Output the [X, Y] coordinate of the center of the cell containing the given text.  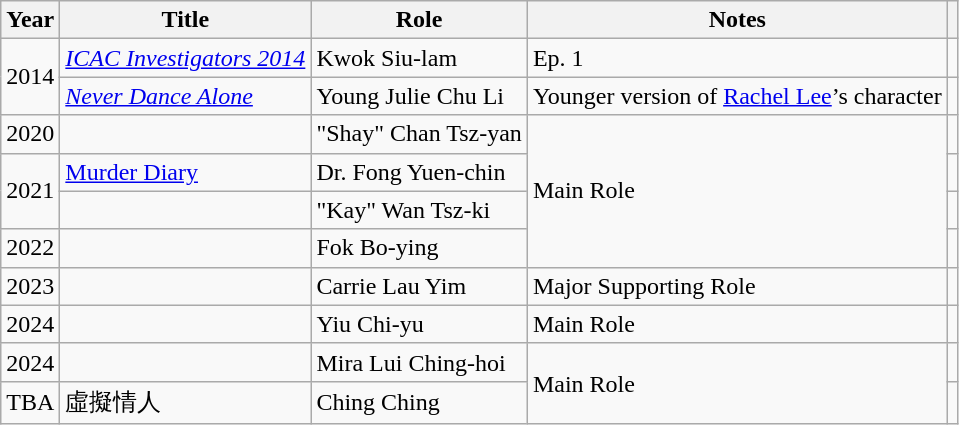
Kwok Siu-lam [420, 58]
Title [186, 20]
Notes [737, 20]
Yiu Chi-yu [420, 324]
Role [420, 20]
2022 [30, 248]
2020 [30, 134]
Never Dance Alone [186, 96]
"Kay" Wan Tsz-ki [420, 210]
Murder Diary [186, 172]
Dr. Fong Yuen-chin [420, 172]
TBA [30, 402]
Mira Lui Ching-hoi [420, 362]
Young Julie Chu Li [420, 96]
Ep. 1 [737, 58]
Major Supporting Role [737, 286]
Ching Ching [420, 402]
Carrie Lau Yim [420, 286]
Year [30, 20]
2021 [30, 191]
Fok Bo-ying [420, 248]
2023 [30, 286]
ICAC Investigators 2014 [186, 58]
2014 [30, 77]
"Shay" Chan Tsz-yan [420, 134]
虛擬情人 [186, 402]
Younger version of Rachel Lee’s character [737, 96]
